For the text-containing cell, return its midpoint in (X, Y) coordinate format. 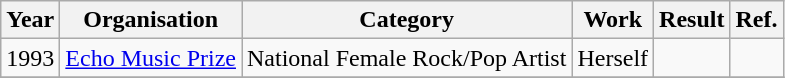
Category (407, 20)
Ref. (756, 20)
1993 (30, 58)
National Female Rock/Pop Artist (407, 58)
Work (613, 20)
Herself (613, 58)
Result (692, 20)
Echo Music Prize (151, 58)
Year (30, 20)
Organisation (151, 20)
